Find where the given text appears and provide that cell's center as (x, y) coordinate. 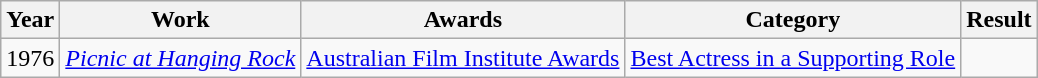
Picnic at Hanging Rock (180, 58)
Australian Film Institute Awards (463, 58)
Category (793, 20)
1976 (30, 58)
Awards (463, 20)
Work (180, 20)
Best Actress in a Supporting Role (793, 58)
Year (30, 20)
Result (999, 20)
